Determine the [X, Y] coordinate at the center of the cell enclosing the given text.  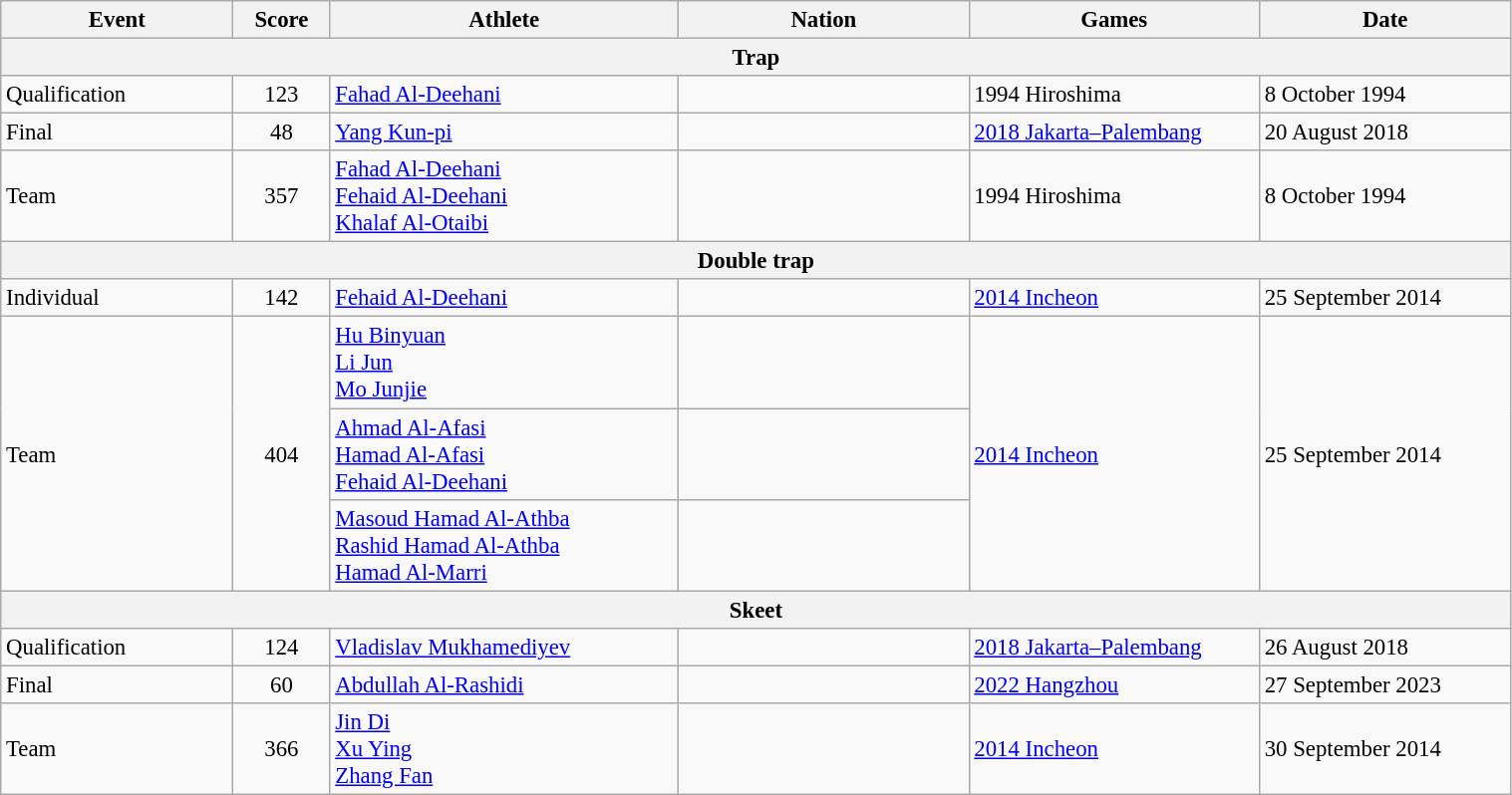
Hu BinyuanLi JunMo Junjie [504, 363]
357 [281, 196]
Ahmad Al-AfasiHamad Al-AfasiFehaid Al-Deehani [504, 454]
Fahad Al-DeehaniFehaid Al-DeehaniKhalaf Al-Otaibi [504, 196]
26 August 2018 [1385, 647]
124 [281, 647]
Abdullah Al-Rashidi [504, 684]
Vladislav Mukhamediyev [504, 647]
60 [281, 684]
Athlete [504, 20]
Individual [118, 298]
123 [281, 95]
2022 Hangzhou [1114, 684]
30 September 2014 [1385, 749]
Nation [823, 20]
Date [1385, 20]
366 [281, 749]
Jin DiXu YingZhang Fan [504, 749]
20 August 2018 [1385, 132]
Trap [756, 58]
Skeet [756, 610]
Fahad Al-Deehani [504, 95]
48 [281, 132]
142 [281, 298]
Yang Kun-pi [504, 132]
Games [1114, 20]
Masoud Hamad Al-AthbaRashid Hamad Al-AthbaHamad Al-Marri [504, 545]
Event [118, 20]
27 September 2023 [1385, 684]
Double trap [756, 261]
Score [281, 20]
404 [281, 454]
Fehaid Al-Deehani [504, 298]
